Provide the [X, Y] coordinate of the cell's center where the given text is located.  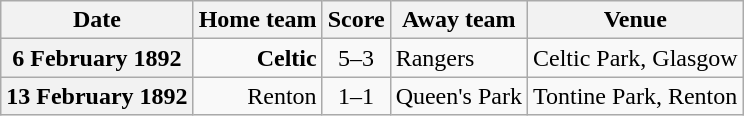
6 February 1892 [97, 58]
Date [97, 20]
Celtic Park, Glasgow [635, 58]
Score [356, 20]
1–1 [356, 96]
Renton [258, 96]
Venue [635, 20]
Home team [258, 20]
13 February 1892 [97, 96]
5–3 [356, 58]
Away team [458, 20]
Queen's Park [458, 96]
Tontine Park, Renton [635, 96]
Celtic [258, 58]
Rangers [458, 58]
